Extract the [X, Y] coordinate from the center of the cell holding the provided text.  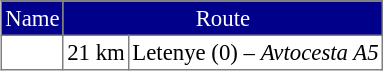
21 km [96, 52]
Letenye (0) – Avtocesta A5 [256, 52]
Route [222, 18]
Name [33, 18]
